Find where the given text appears and provide that cell's center as [x, y] coordinate. 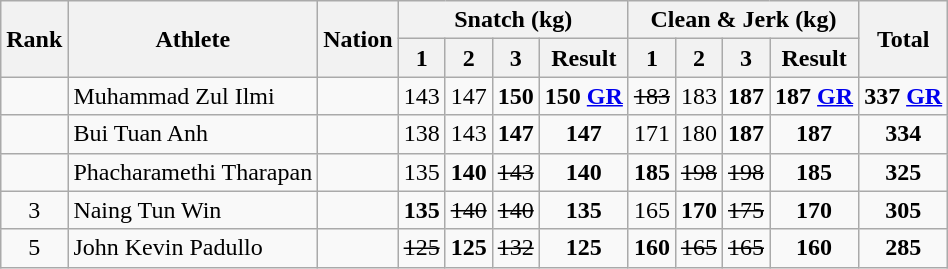
175 [746, 210]
325 [904, 172]
Rank [34, 39]
138 [422, 134]
171 [652, 134]
180 [698, 134]
150 GR [584, 96]
305 [904, 210]
337 GR [904, 96]
Bui Tuan Anh [193, 134]
Total [904, 39]
John Kevin Padullo [193, 248]
Snatch (kg) [513, 20]
285 [904, 248]
334 [904, 134]
Muhammad Zul Ilmi [193, 96]
187 GR [814, 96]
Athlete [193, 39]
5 [34, 248]
Clean & Jerk (kg) [743, 20]
Nation [358, 39]
150 [516, 96]
132 [516, 248]
Naing Tun Win [193, 210]
Phacharamethi Tharapan [193, 172]
